Detect which cell encompasses the target text, then output its [X, Y] center coordinate. 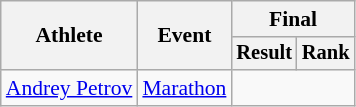
Event [184, 36]
Rank [326, 54]
Andrey Petrov [70, 88]
Result [264, 54]
Athlete [70, 36]
Marathon [184, 88]
Final [292, 19]
